From the cell containing the given text, extract its center point as (x, y) coordinate. 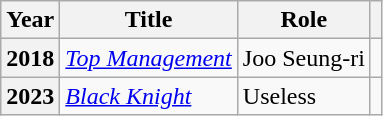
Top Management (149, 58)
Black Knight (149, 96)
Role (304, 20)
Title (149, 20)
Year (30, 20)
2023 (30, 96)
Useless (304, 96)
Joo Seung-ri (304, 58)
2018 (30, 58)
